Detect which cell encompasses the target text, then output its [x, y] center coordinate. 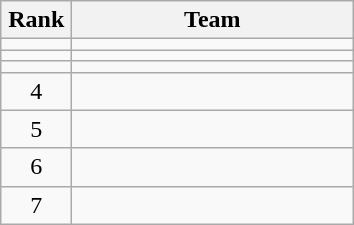
7 [36, 205]
5 [36, 129]
Team [212, 20]
Rank [36, 20]
6 [36, 167]
4 [36, 91]
